Output the (x, y) coordinate of the center of the cell containing the given text.  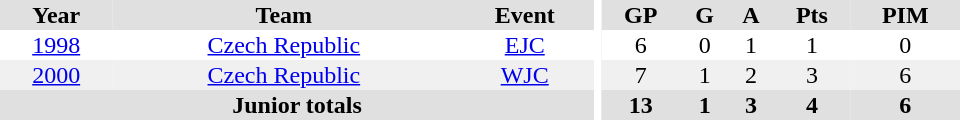
GP (641, 15)
Year (56, 15)
13 (641, 105)
4 (812, 105)
7 (641, 75)
2000 (56, 75)
PIM (905, 15)
Team (284, 15)
Junior totals (297, 105)
WJC (524, 75)
EJC (524, 45)
Event (524, 15)
A (752, 15)
1998 (56, 45)
Pts (812, 15)
G (705, 15)
2 (752, 75)
